Extract the (X, Y) coordinate from the center of the cell holding the provided text.  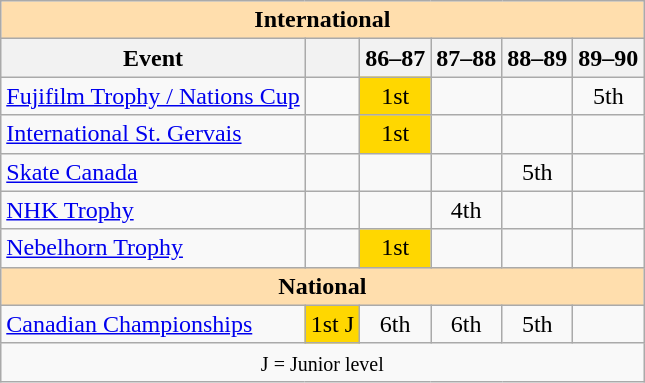
J = Junior level (322, 362)
Skate Canada (153, 172)
International (322, 20)
International St. Gervais (153, 134)
Fujifilm Trophy / Nations Cup (153, 96)
88–89 (538, 58)
87–88 (466, 58)
Nebelhorn Trophy (153, 248)
Canadian Championships (153, 324)
Event (153, 58)
1st J (332, 324)
NHK Trophy (153, 210)
86–87 (396, 58)
National (322, 286)
4th (466, 210)
89–90 (608, 58)
